Find where the given text appears and provide that cell's center as (X, Y) coordinate. 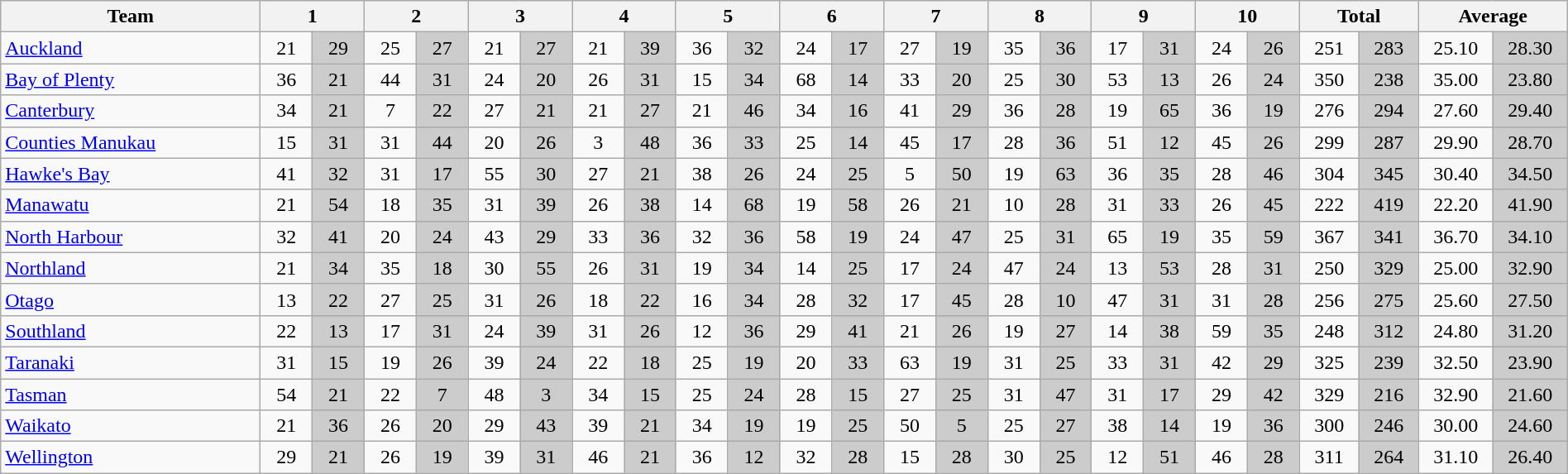
29.40 (1530, 111)
311 (1329, 457)
31.20 (1530, 331)
27.50 (1530, 299)
250 (1329, 268)
251 (1329, 48)
Otago (131, 299)
304 (1329, 174)
294 (1389, 111)
345 (1389, 174)
Manawatu (131, 205)
275 (1389, 299)
6 (832, 17)
22.20 (1456, 205)
34.10 (1530, 237)
276 (1329, 111)
25.00 (1456, 268)
283 (1389, 48)
29.90 (1456, 142)
Southland (131, 331)
300 (1329, 426)
28.70 (1530, 142)
27.60 (1456, 111)
23.90 (1530, 362)
248 (1329, 331)
21.60 (1530, 395)
23.80 (1530, 79)
350 (1329, 79)
Bay of Plenty (131, 79)
Wellington (131, 457)
Team (131, 17)
Taranaki (131, 362)
Tasman (131, 395)
Average (1493, 17)
341 (1389, 237)
34.50 (1530, 174)
Waikato (131, 426)
Hawke's Bay (131, 174)
Counties Manukau (131, 142)
312 (1389, 331)
28.30 (1530, 48)
24.60 (1530, 426)
238 (1389, 79)
216 (1389, 395)
Northland (131, 268)
4 (624, 17)
419 (1389, 205)
30.00 (1456, 426)
222 (1329, 205)
287 (1389, 142)
25.60 (1456, 299)
246 (1389, 426)
Total (1359, 17)
325 (1329, 362)
41.90 (1530, 205)
26.40 (1530, 457)
256 (1329, 299)
9 (1144, 17)
264 (1389, 457)
239 (1389, 362)
Auckland (131, 48)
299 (1329, 142)
35.00 (1456, 79)
2 (417, 17)
36.70 (1456, 237)
24.80 (1456, 331)
North Harbour (131, 237)
Canterbury (131, 111)
367 (1329, 237)
1 (313, 17)
31.10 (1456, 457)
30.40 (1456, 174)
32.50 (1456, 362)
25.10 (1456, 48)
8 (1040, 17)
